Scan for the cell matching the given text and deliver its (X, Y) coordinate at center. 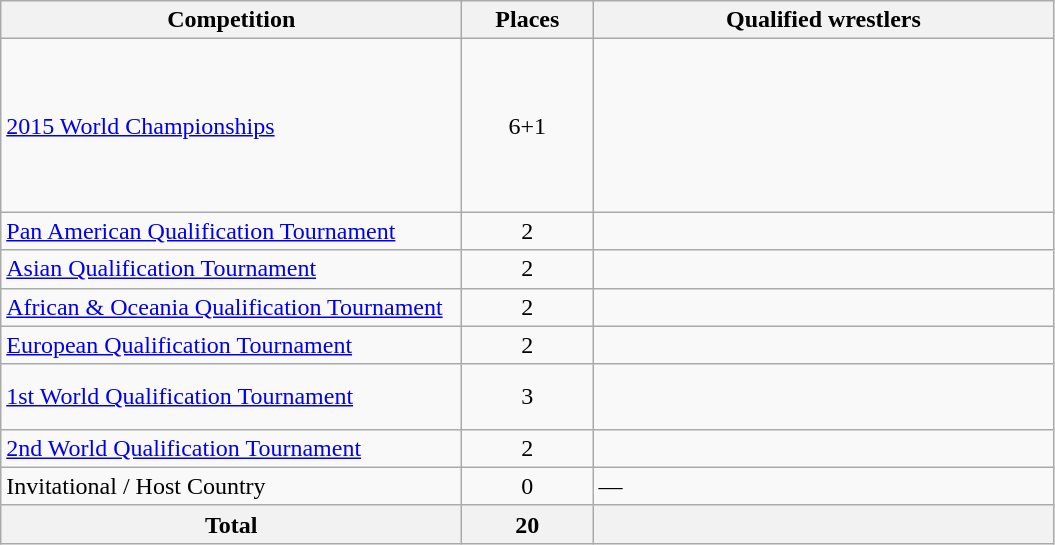
Competition (232, 20)
Invitational / Host Country (232, 486)
Places (528, 20)
20 (528, 524)
European Qualification Tournament (232, 345)
2nd World Qualification Tournament (232, 448)
Total (232, 524)
Pan American Qualification Tournament (232, 231)
Asian Qualification Tournament (232, 269)
0 (528, 486)
African & Oceania Qualification Tournament (232, 307)
3 (528, 396)
Qualified wrestlers (824, 20)
2015 World Championships (232, 126)
— (824, 486)
6+1 (528, 126)
1st World Qualification Tournament (232, 396)
